Pinpoint the cell where the given text exists, returning its [X, Y] midpoint coordinate. 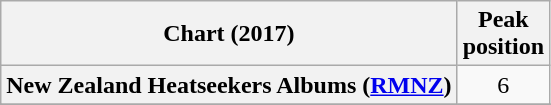
Chart (2017) [229, 34]
Peakposition [503, 34]
New Zealand Heatseekers Albums (RMNZ) [229, 85]
6 [503, 85]
